Return the (x, y) coordinate for the center point of the cell that contains the specified text.  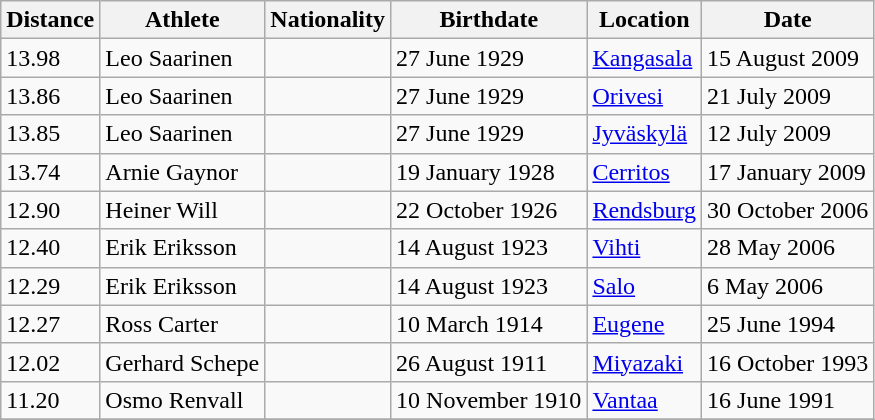
12.40 (50, 248)
Osmo Renvall (182, 400)
13.98 (50, 58)
Birthdate (489, 20)
Athlete (182, 20)
11.20 (50, 400)
12.90 (50, 210)
Kangasala (644, 58)
Jyväskylä (644, 134)
Miyazaki (644, 362)
Cerritos (644, 172)
Salo (644, 286)
Nationality (328, 20)
13.86 (50, 96)
Gerhard Schepe (182, 362)
15 August 2009 (788, 58)
30 October 2006 (788, 210)
12 July 2009 (788, 134)
17 January 2009 (788, 172)
12.02 (50, 362)
26 August 1911 (489, 362)
13.85 (50, 134)
Ross Carter (182, 324)
Vantaa (644, 400)
25 June 1994 (788, 324)
Vihti (644, 248)
28 May 2006 (788, 248)
12.29 (50, 286)
Orivesi (644, 96)
10 March 1914 (489, 324)
Distance (50, 20)
13.74 (50, 172)
6 May 2006 (788, 286)
21 July 2009 (788, 96)
16 October 1993 (788, 362)
22 October 1926 (489, 210)
Date (788, 20)
Eugene (644, 324)
Heiner Will (182, 210)
Location (644, 20)
10 November 1910 (489, 400)
Rendsburg (644, 210)
19 January 1928 (489, 172)
12.27 (50, 324)
Arnie Gaynor (182, 172)
16 June 1991 (788, 400)
